Return the (x, y) coordinate for the center point of the cell that contains the specified text.  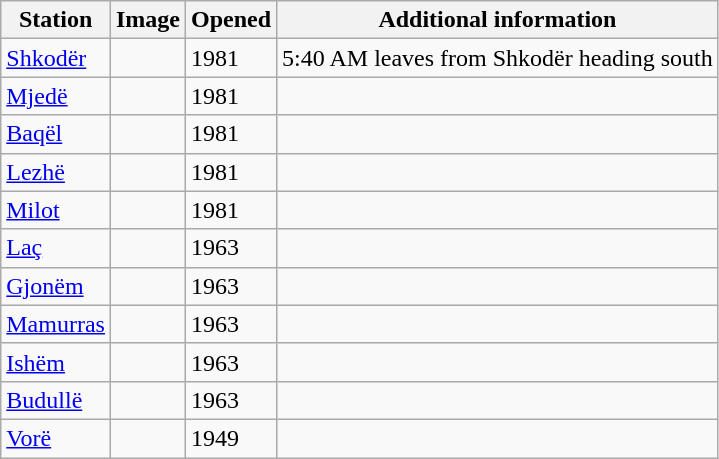
5:40 AM leaves from Shkodër heading south (498, 58)
Ishëm (56, 362)
Milot (56, 210)
Baqël (56, 134)
1949 (232, 438)
Gjonëm (56, 286)
Station (56, 20)
Opened (232, 20)
Mamurras (56, 324)
Mjedë (56, 96)
Lezhë (56, 172)
Image (148, 20)
Vorë (56, 438)
Budullë (56, 400)
Additional information (498, 20)
Laç (56, 248)
Shkodër (56, 58)
